Identify which cell holds the provided text, then report its [x, y] central coordinate. 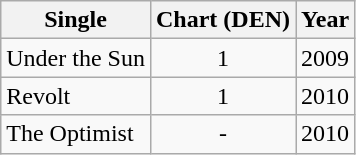
Year [326, 20]
Single [76, 20]
Revolt [76, 96]
The Optimist [76, 134]
Chart (DEN) [222, 20]
- [222, 134]
2009 [326, 58]
Under the Sun [76, 58]
